Capture the cell that displays the provided text and extract its [X, Y] central coordinate. 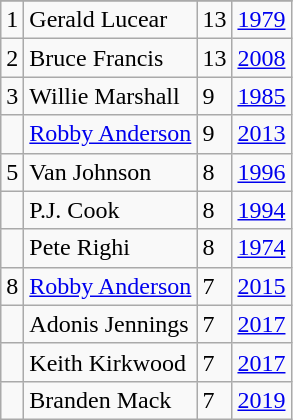
Gerald Lucear [110, 20]
3 [12, 96]
Branden Mack [110, 400]
1974 [262, 248]
Keith Kirkwood [110, 362]
1994 [262, 210]
2013 [262, 134]
P.J. Cook [110, 210]
2015 [262, 286]
Adonis Jennings [110, 324]
Willie Marshall [110, 96]
5 [12, 172]
1 [12, 20]
1985 [262, 96]
Pete Righi [110, 248]
2008 [262, 58]
2019 [262, 400]
Bruce Francis [110, 58]
2 [12, 58]
1979 [262, 20]
Van Johnson [110, 172]
1996 [262, 172]
